Determine the [X, Y] coordinate at the center of the cell enclosing the given text.  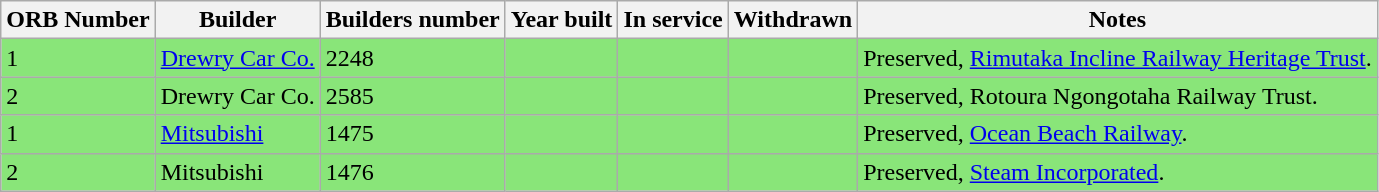
Preserved, Rimutaka Incline Railway Heritage Trust. [1118, 58]
ORB Number [78, 20]
Notes [1118, 20]
1476 [412, 172]
Preserved, Rotoura Ngongotaha Railway Trust. [1118, 96]
2585 [412, 96]
Preserved, Steam Incorporated. [1118, 172]
Withdrawn [792, 20]
Year built [562, 20]
1475 [412, 134]
In service [673, 20]
Preserved, Ocean Beach Railway. [1118, 134]
Builders number [412, 20]
Builder [238, 20]
2248 [412, 58]
